Detect which cell encompasses the target text, then output its [X, Y] center coordinate. 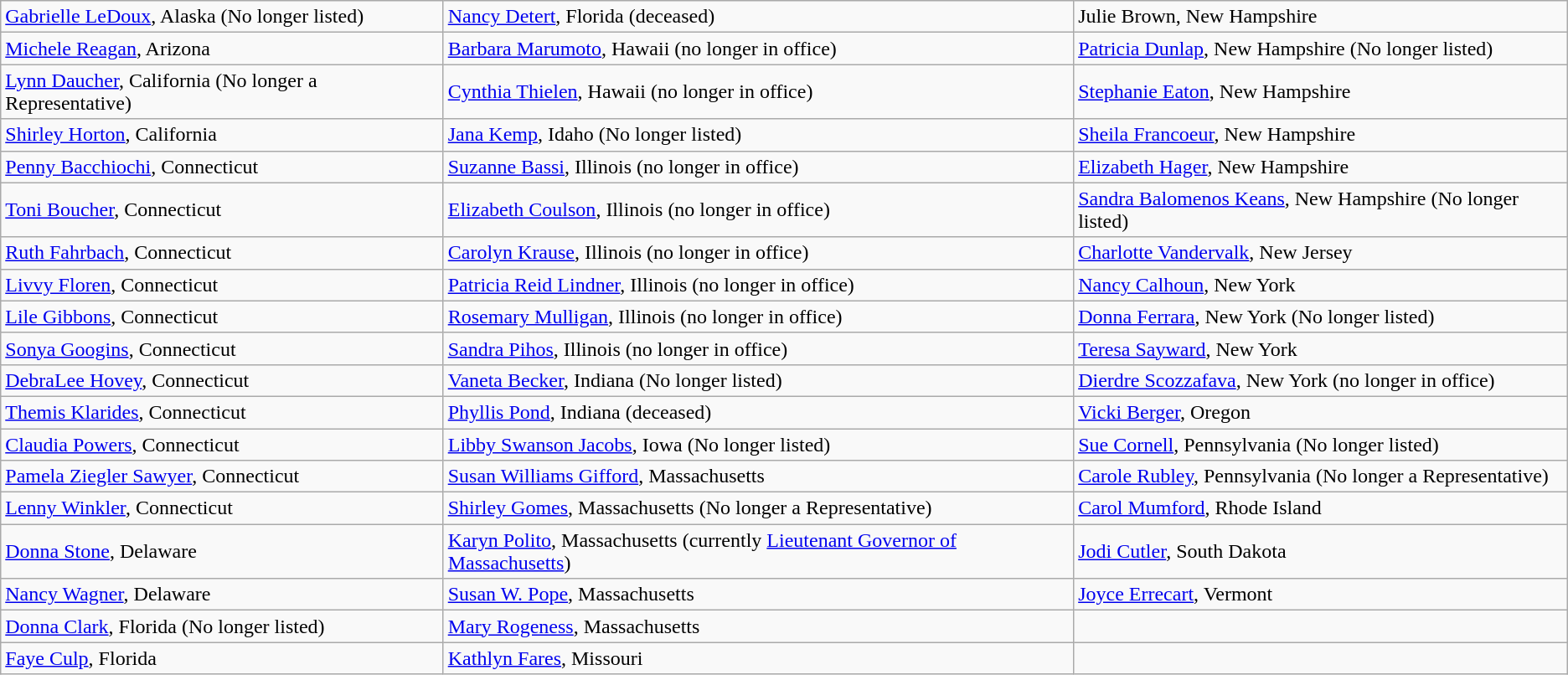
Dierdre Scozzafava, New York (no longer in office) [1321, 380]
Joyce Errecart, Vermont [1321, 595]
Shirley Gomes, Massachusetts (No longer a Representative) [758, 508]
Susan W. Pope, Massachusetts [758, 595]
Penny Bacchiochi, Connecticut [222, 167]
Sheila Francoeur, New Hampshire [1321, 135]
Teresa Sayward, New York [1321, 348]
Vaneta Becker, Indiana (No longer listed) [758, 380]
Livvy Floren, Connecticut [222, 285]
Stephanie Eaton, New Hampshire [1321, 92]
Lile Gibbons, Connecticut [222, 317]
Karyn Polito, Massachusetts (currently Lieutenant Governor of Massachusetts) [758, 551]
Sandra Balomenos Keans, New Hampshire (No longer listed) [1321, 209]
Patricia Dunlap, New Hampshire (No longer listed) [1321, 49]
Carolyn Krause, Illinois (no longer in office) [758, 253]
Toni Boucher, Connecticut [222, 209]
Michele Reagan, Arizona [222, 49]
Suzanne Bassi, Illinois (no longer in office) [758, 167]
Susan Williams Gifford, Massachusetts [758, 477]
Donna Stone, Delaware [222, 551]
Patricia Reid Lindner, Illinois (no longer in office) [758, 285]
Lenny Winkler, Connecticut [222, 508]
Ruth Fahrbach, Connecticut [222, 253]
Elizabeth Hager, New Hampshire [1321, 167]
Themis Klarides, Connecticut [222, 412]
Julie Brown, New Hampshire [1321, 17]
Cynthia Thielen, Hawaii (no longer in office) [758, 92]
Pamela Ziegler Sawyer, Connecticut [222, 477]
Barbara Marumoto, Hawaii (no longer in office) [758, 49]
Mary Rogeness, Massachusetts [758, 626]
Sandra Pihos, Illinois (no longer in office) [758, 348]
DebraLee Hovey, Connecticut [222, 380]
Kathlyn Fares, Missouri [758, 658]
Vicki Berger, Oregon [1321, 412]
Charlotte Vandervalk, New Jersey [1321, 253]
Carole Rubley, Pennsylvania (No longer a Representative) [1321, 477]
Nancy Calhoun, New York [1321, 285]
Lynn Daucher, California (No longer a Representative) [222, 92]
Jodi Cutler, South Dakota [1321, 551]
Jana Kemp, Idaho (No longer listed) [758, 135]
Donna Ferrara, New York (No longer listed) [1321, 317]
Claudia Powers, Connecticut [222, 445]
Carol Mumford, Rhode Island [1321, 508]
Phyllis Pond, Indiana (deceased) [758, 412]
Shirley Horton, California [222, 135]
Nancy Wagner, Delaware [222, 595]
Libby Swanson Jacobs, Iowa (No longer listed) [758, 445]
Donna Clark, Florida (No longer listed) [222, 626]
Sonya Googins, Connecticut [222, 348]
Rosemary Mulligan, Illinois (no longer in office) [758, 317]
Gabrielle LeDoux, Alaska (No longer listed) [222, 17]
Elizabeth Coulson, Illinois (no longer in office) [758, 209]
Sue Cornell, Pennsylvania (No longer listed) [1321, 445]
Faye Culp, Florida [222, 658]
Nancy Detert, Florida (deceased) [758, 17]
